Return the [X, Y] coordinate for the center point of the cell that contains the specified text.  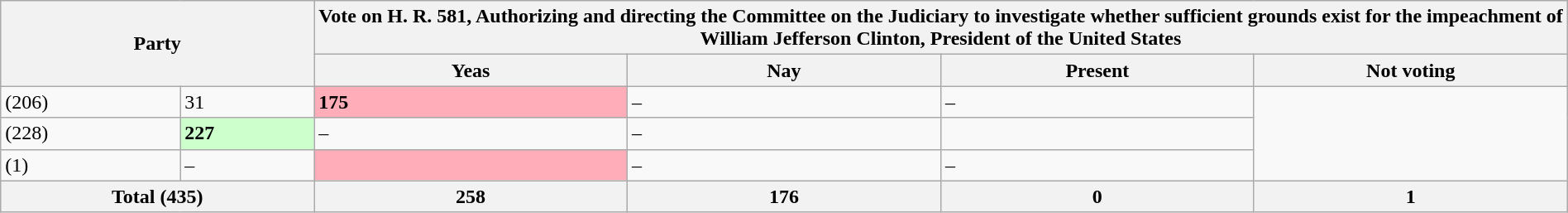
(1) [91, 165]
(206) [91, 102]
(228) [91, 133]
31 [247, 102]
0 [1097, 196]
258 [471, 196]
Nay [784, 70]
227 [247, 133]
Present [1097, 70]
Yeas [471, 70]
176 [784, 196]
Total (435) [157, 196]
175 [471, 102]
Not voting [1411, 70]
Party [157, 43]
1 [1411, 196]
